Pinpoint the cell where the given text exists, returning its (x, y) midpoint coordinate. 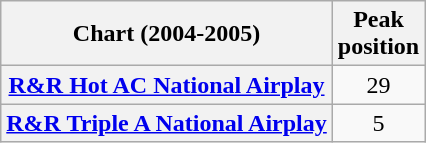
Peakposition (378, 34)
5 (378, 123)
R&R Triple A National Airplay (167, 123)
R&R Hot AC National Airplay (167, 85)
Chart (2004-2005) (167, 34)
29 (378, 85)
